Extract the (x, y) coordinate from the center of the cell holding the provided text.  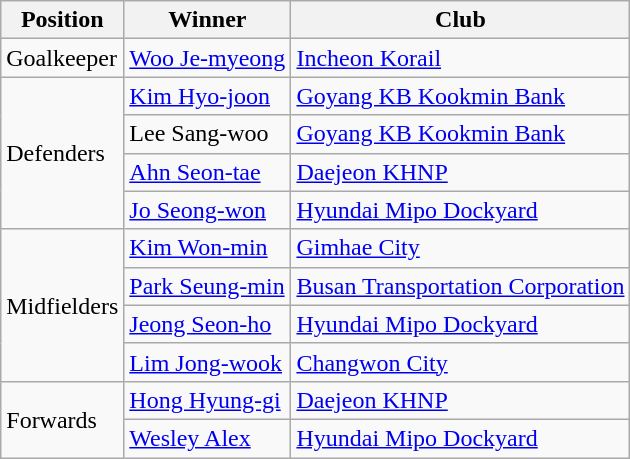
Changwon City (460, 362)
Wesley Alex (208, 438)
Position (62, 20)
Goalkeeper (62, 58)
Park Seung-min (208, 286)
Forwards (62, 419)
Incheon Korail (460, 58)
Defenders (62, 153)
Jeong Seon-ho (208, 324)
Ahn Seon-tae (208, 172)
Gimhae City (460, 248)
Lim Jong-wook (208, 362)
Kim Hyo-joon (208, 96)
Jo Seong-won (208, 210)
Woo Je-myeong (208, 58)
Busan Transportation Corporation (460, 286)
Hong Hyung-gi (208, 400)
Midfielders (62, 305)
Kim Won-min (208, 248)
Winner (208, 20)
Club (460, 20)
Lee Sang-woo (208, 134)
